Locate the cell with the specified text and output its (X, Y) center coordinate. 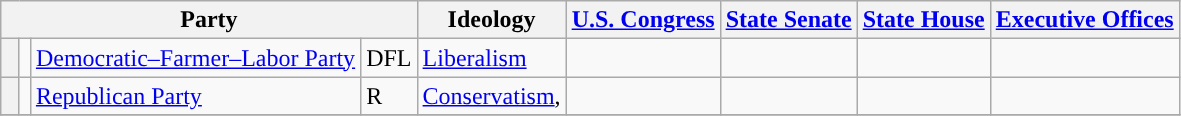
Party (209, 20)
Liberalism (492, 58)
State House (924, 20)
R (389, 96)
U.S. Congress (643, 20)
Conservatism, (492, 96)
Republican Party (195, 96)
Democratic–Farmer–Labor Party (195, 58)
State Senate (788, 20)
DFL (389, 58)
Ideology (492, 20)
Executive Offices (1084, 20)
